Scan for the cell matching the given text and deliver its [X, Y] coordinate at center. 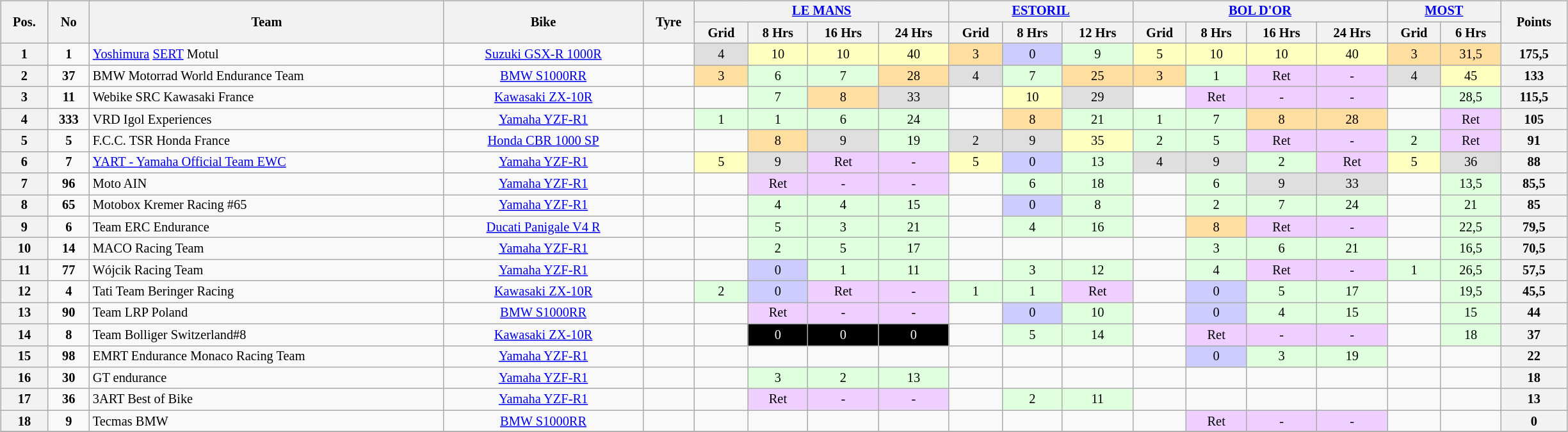
13,5 [1471, 184]
26,5 [1471, 270]
Team Bolliger Switzerland#8 [266, 335]
LE MANS [822, 12]
YART - Yamaha Official Team EWC [266, 162]
6 Hrs [1471, 33]
31,5 [1471, 54]
Honda CBR 1000 SP [543, 141]
105 [1534, 119]
25 [1097, 76]
No [69, 22]
F.C.C. TSR Honda France [266, 141]
28,5 [1471, 97]
BOL D'OR [1260, 12]
22,5 [1471, 227]
65 [69, 206]
Tecmas BMW [266, 421]
30 [69, 378]
Tati Team Beringer Racing [266, 292]
MOST [1444, 12]
44 [1534, 313]
90 [69, 313]
98 [69, 356]
79,5 [1534, 227]
88 [1534, 162]
MACO Racing Team [266, 249]
85 [1534, 206]
Team ERC Endurance [266, 227]
Wójcik Racing Team [266, 270]
Moto AIN [266, 184]
22 [1534, 356]
175,5 [1534, 54]
19,5 [1471, 292]
16,5 [1471, 249]
Team LRP Poland [266, 313]
77 [69, 270]
Yoshimura SERT Motul [266, 54]
Ducati Panigale V4 R [543, 227]
BMW Motorrad World Endurance Team [266, 76]
70,5 [1534, 249]
VRD Igol Experiences [266, 119]
ESTORIL [1041, 12]
Pos. [24, 22]
45,5 [1534, 292]
Motobox Kremer Racing #65 [266, 206]
GT endurance [266, 378]
Bike [543, 22]
12 Hrs [1097, 33]
133 [1534, 76]
EMRT Endurance Monaco Racing Team [266, 356]
115,5 [1534, 97]
85,5 [1534, 184]
45 [1471, 76]
Webike SRC Kawasaki France [266, 97]
91 [1534, 141]
Suzuki GSX-R 1000R [543, 54]
57,5 [1534, 270]
29 [1097, 97]
96 [69, 184]
Tyre [668, 22]
Team [266, 22]
333 [69, 119]
35 [1097, 141]
Points [1534, 22]
3ART Best of Bike [266, 399]
